Output the [x, y] coordinate of the center of the cell containing the given text.  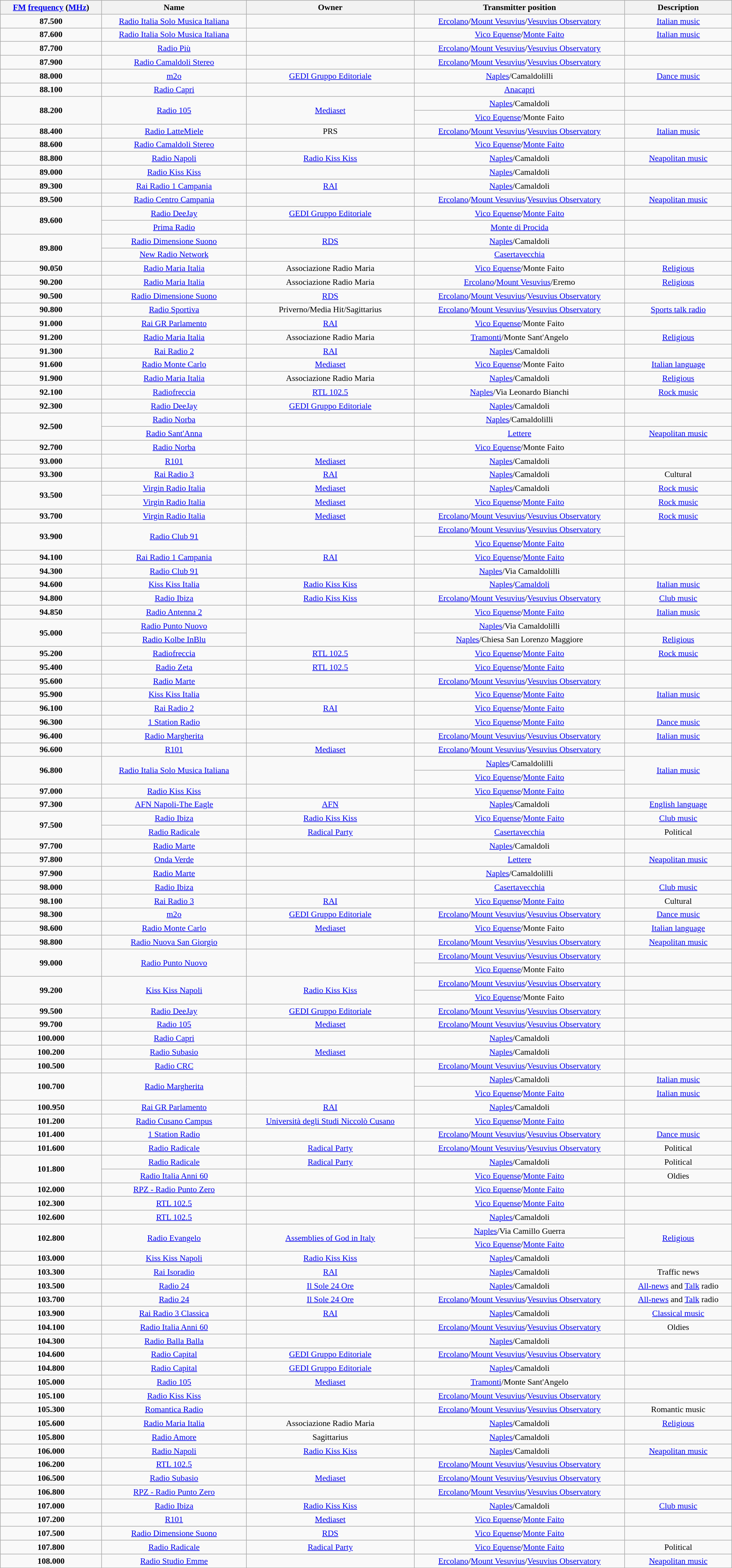
AFN [330, 805]
98.100 [51, 901]
Classical music [678, 1314]
97.500 [51, 825]
106.000 [51, 1451]
97.900 [51, 874]
Naples/Via Leonardo Bianchi [520, 392]
Owner [330, 7]
Sagittarius [330, 1437]
101.400 [51, 1135]
107.500 [51, 1534]
Priverno/Media Hit/Sagittarius [330, 310]
88.200 [51, 110]
103.500 [51, 1286]
104.600 [51, 1355]
91.600 [51, 365]
92.300 [51, 406]
94.300 [51, 571]
92.700 [51, 447]
96.600 [51, 750]
105.800 [51, 1437]
Radio Zeta [174, 667]
100.000 [51, 1039]
94.600 [51, 585]
101.600 [51, 1149]
Anacapri [520, 90]
93.300 [51, 475]
99.500 [51, 1011]
95.200 [51, 654]
87.900 [51, 63]
103.000 [51, 1258]
Romantic music [678, 1410]
93.900 [51, 536]
92.500 [51, 427]
Radio CRC [174, 1066]
101.800 [51, 1169]
89.500 [51, 200]
Onda Verde [174, 860]
99.700 [51, 1025]
88.000 [51, 76]
103.700 [51, 1300]
102.300 [51, 1204]
Ercolano/Mount Vesuvius/Eremo [520, 282]
91.200 [51, 337]
90.800 [51, 310]
Radio Nuova San Giorgio [174, 942]
93.700 [51, 516]
98.000 [51, 887]
Radio LatteMiele [174, 131]
Prima Radio [174, 227]
89.800 [51, 248]
91.300 [51, 351]
96.300 [51, 722]
106.800 [51, 1492]
Radio Cusano Campus [174, 1121]
106.200 [51, 1465]
88.800 [51, 159]
Name [174, 7]
106.500 [51, 1478]
94.850 [51, 612]
104.800 [51, 1368]
Radio Più [174, 49]
FM frequency (MHz) [51, 7]
Assemblies of God in Italy [330, 1238]
English language [678, 805]
104.100 [51, 1327]
Radio Antenna 2 [174, 612]
PRS [330, 131]
95.400 [51, 667]
91.000 [51, 324]
99.200 [51, 990]
107.800 [51, 1547]
88.600 [51, 145]
101.200 [51, 1121]
97.000 [51, 791]
105.600 [51, 1424]
96.100 [51, 709]
Radio Kolbe InBlu [174, 640]
89.000 [51, 173]
108.000 [51, 1561]
100.950 [51, 1107]
Radio Balla Balla [174, 1341]
105.100 [51, 1396]
105.000 [51, 1382]
100.500 [51, 1066]
Rai Radio 3 Classica [174, 1314]
100.200 [51, 1052]
91.900 [51, 379]
96.800 [51, 770]
90.050 [51, 269]
Radio Amore [174, 1437]
98.800 [51, 942]
Description [678, 7]
102.000 [51, 1190]
Transmitter position [520, 7]
Naples/Chiesa San Lorenzo Maggiore [520, 640]
97.300 [51, 805]
89.600 [51, 221]
90.200 [51, 282]
Sports talk radio [678, 310]
102.600 [51, 1217]
AFN Napoli-The Eagle [174, 805]
95.600 [51, 681]
Naples/Via Camillo Guerra [520, 1231]
87.500 [51, 21]
New Radio Network [174, 255]
100.700 [51, 1087]
89.300 [51, 186]
Radio Studio Emme [174, 1561]
87.600 [51, 35]
103.900 [51, 1314]
Università degli Studi Niccolò Cusano [330, 1121]
Rai Isoradio [174, 1272]
Radio Centro Campania [174, 200]
95.000 [51, 633]
Romantica Radio [174, 1410]
97.800 [51, 860]
Radio Evangelo [174, 1238]
102.800 [51, 1238]
88.100 [51, 90]
90.500 [51, 296]
93.500 [51, 496]
95.900 [51, 695]
98.600 [51, 929]
104.300 [51, 1341]
105.300 [51, 1410]
107.000 [51, 1506]
Radio Sportiva [174, 310]
Traffic news [678, 1272]
87.700 [51, 49]
99.000 [51, 962]
94.100 [51, 557]
92.100 [51, 392]
88.400 [51, 131]
96.400 [51, 736]
103.300 [51, 1272]
98.300 [51, 915]
94.800 [51, 599]
107.200 [51, 1520]
93.000 [51, 461]
97.700 [51, 846]
Radio Sant'Anna [174, 434]
Monte di Procida [520, 227]
